Provide the (x, y) coordinate of the cell's center where the given text is located.  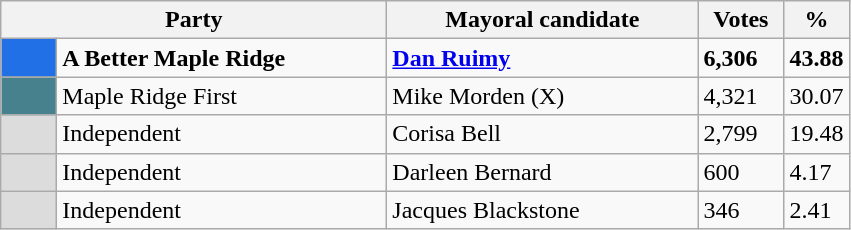
4,321 (741, 96)
346 (741, 210)
Jacques Blackstone (542, 210)
43.88 (816, 58)
A Better Maple Ridge (222, 58)
2.41 (816, 210)
Mike Morden (X) (542, 96)
Party (194, 20)
Votes (741, 20)
2,799 (741, 134)
Darleen Bernard (542, 172)
4.17 (816, 172)
Dan Ruimy (542, 58)
% (816, 20)
19.48 (816, 134)
Mayoral candidate (542, 20)
30.07 (816, 96)
Maple Ridge First (222, 96)
600 (741, 172)
Corisa Bell (542, 134)
6,306 (741, 58)
